Find where the given text appears and provide that cell's center as [X, Y] coordinate. 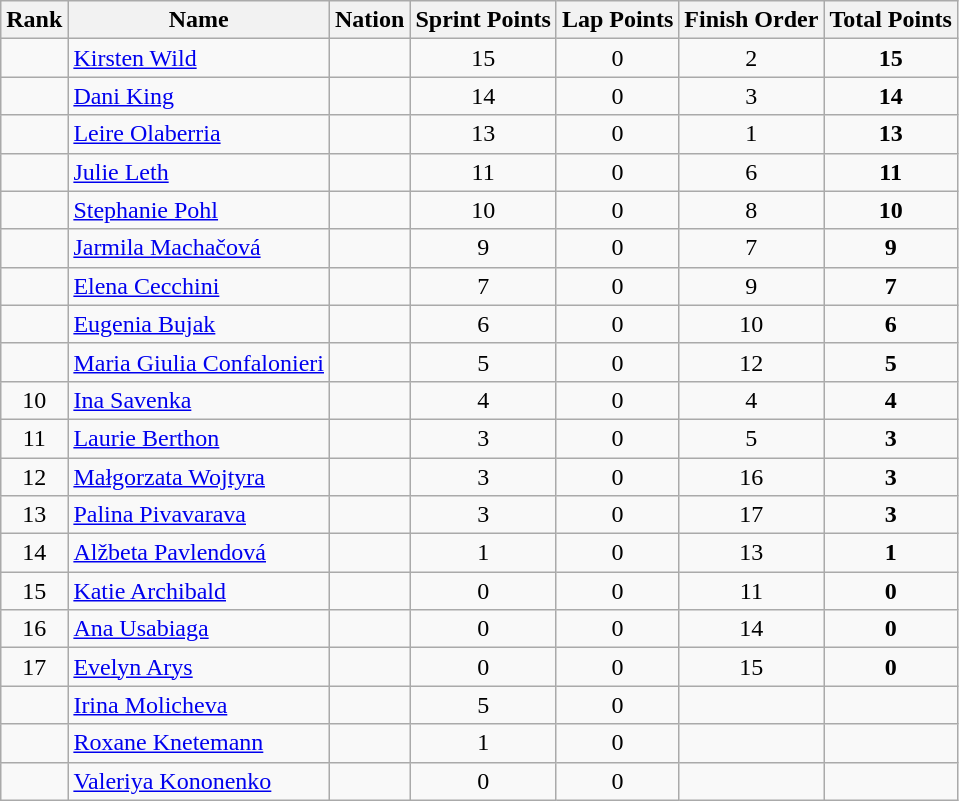
Kirsten Wild [199, 58]
Julie Leth [199, 172]
2 [752, 58]
Nation [370, 20]
Valeriya Kononenko [199, 781]
8 [752, 210]
Maria Giulia Confalonieri [199, 362]
Stephanie Pohl [199, 210]
Name [199, 20]
Katie Archibald [199, 591]
Irina Molicheva [199, 705]
Elena Cecchini [199, 286]
Roxane Knetemann [199, 743]
Laurie Berthon [199, 438]
Finish Order [752, 20]
Alžbeta Pavlendová [199, 553]
Ina Savenka [199, 400]
Rank [34, 20]
Ana Usabiaga [199, 629]
Palina Pivavarava [199, 515]
Evelyn Arys [199, 667]
Lap Points [617, 20]
Dani King [199, 96]
Eugenia Bujak [199, 324]
Jarmila Machačová [199, 248]
Sprint Points [483, 20]
Total Points [891, 20]
Leire Olaberria [199, 134]
Małgorzata Wojtyra [199, 477]
